Pinpoint the cell where the given text exists, returning its [X, Y] midpoint coordinate. 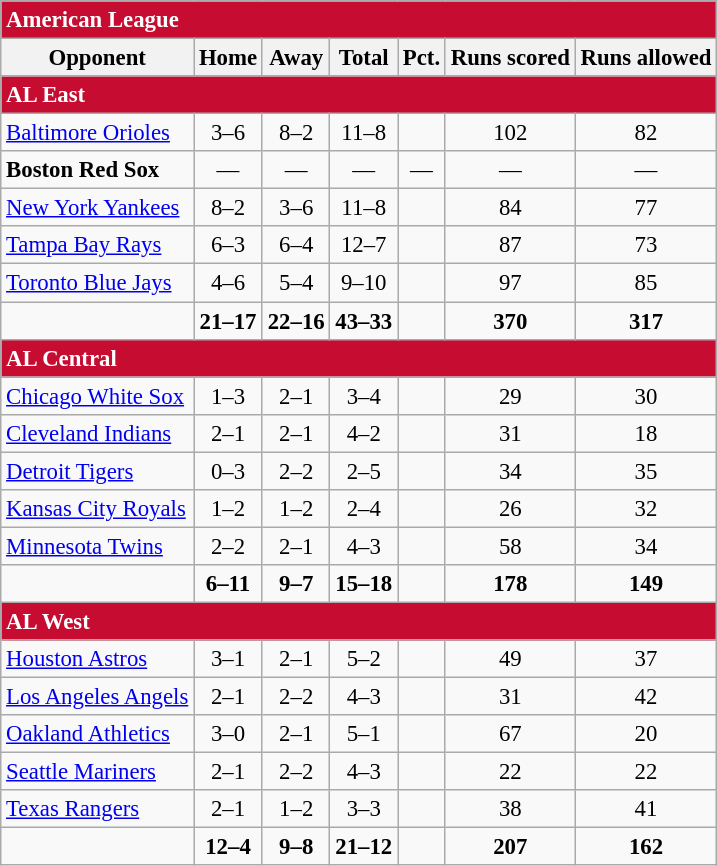
Tampa Bay Rays [98, 245]
Away [296, 58]
20 [646, 734]
85 [646, 283]
American League [359, 20]
Boston Red Sox [98, 170]
9–10 [364, 283]
29 [510, 396]
Oakland Athletics [98, 734]
9–8 [296, 847]
Opponent [98, 58]
207 [510, 847]
0–3 [228, 471]
22–16 [296, 321]
102 [510, 133]
30 [646, 396]
77 [646, 208]
Toronto Blue Jays [98, 283]
Minnesota Twins [98, 546]
3–1 [228, 659]
Total [364, 58]
5–4 [296, 283]
Seattle Mariners [98, 772]
18 [646, 433]
370 [510, 321]
38 [510, 809]
32 [646, 509]
35 [646, 471]
5–1 [364, 734]
37 [646, 659]
Cleveland Indians [98, 433]
49 [510, 659]
162 [646, 847]
AL West [359, 621]
21–17 [228, 321]
12–7 [364, 245]
317 [646, 321]
149 [646, 584]
26 [510, 509]
1–3 [228, 396]
Pct. [422, 58]
Texas Rangers [98, 809]
58 [510, 546]
178 [510, 584]
41 [646, 809]
Chicago White Sox [98, 396]
82 [646, 133]
Home [228, 58]
2–5 [364, 471]
87 [510, 245]
Houston Astros [98, 659]
AL Central [359, 358]
84 [510, 208]
4–2 [364, 433]
73 [646, 245]
9–7 [296, 584]
6–4 [296, 245]
6–3 [228, 245]
2–4 [364, 509]
Kansas City Royals [98, 509]
15–18 [364, 584]
Runs allowed [646, 58]
6–11 [228, 584]
Detroit Tigers [98, 471]
3–0 [228, 734]
67 [510, 734]
97 [510, 283]
4–6 [228, 283]
3–3 [364, 809]
AL East [359, 95]
21–12 [364, 847]
42 [646, 697]
5–2 [364, 659]
New York Yankees [98, 208]
Runs scored [510, 58]
Baltimore Orioles [98, 133]
3–4 [364, 396]
43–33 [364, 321]
12–4 [228, 847]
Los Angeles Angels [98, 697]
